Output the [X, Y] coordinate of the center of the cell containing the given text.  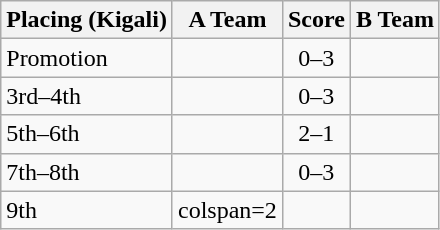
B Team [394, 20]
5th–6th [87, 134]
colspan=2 [227, 210]
Promotion [87, 58]
9th [87, 210]
A Team [227, 20]
3rd–4th [87, 96]
Placing (Kigali) [87, 20]
Score [316, 20]
7th–8th [87, 172]
2–1 [316, 134]
